Return (X, Y) of the center of cell containing provided text 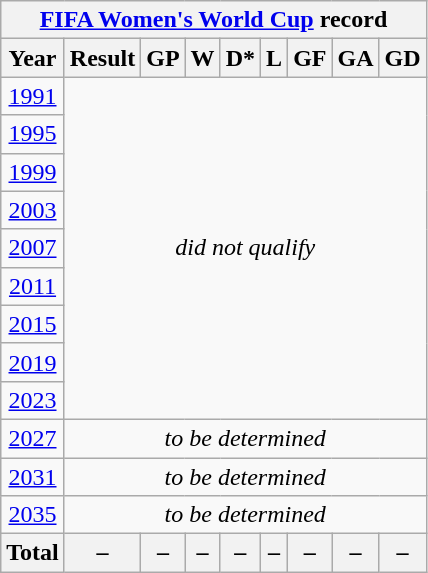
1995 (33, 134)
Total (33, 553)
GP (163, 58)
2031 (33, 477)
2003 (33, 210)
2007 (33, 248)
Result (102, 58)
FIFA Women's World Cup record (214, 20)
GF (310, 58)
Year (33, 58)
GD (402, 58)
2035 (33, 515)
L (274, 58)
2027 (33, 438)
2011 (33, 286)
1999 (33, 172)
did not qualify (245, 248)
2015 (33, 324)
2023 (33, 400)
2019 (33, 362)
1991 (33, 96)
GA (356, 58)
D* (240, 58)
W (202, 58)
